Scan for the cell matching the given text and deliver its (X, Y) coordinate at center. 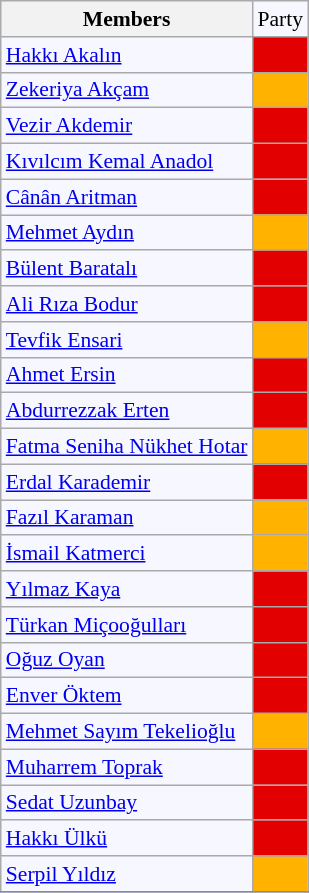
Members (127, 19)
Ali Rıza Bodur (127, 304)
Sedat Uzunbay (127, 803)
Tevfik Ensari (127, 340)
Abdurrezzak Erten (127, 411)
Cânân Aritman (127, 197)
Türkan Miçooğulları (127, 625)
Hakkı Ülkü (127, 839)
Zekeriya Akçam (127, 90)
Oğuz Oyan (127, 660)
Hakkı Akalın (127, 55)
Vezir Akdemir (127, 126)
Bülent Baratalı (127, 269)
Serpil Yıldız (127, 874)
Yılmaz Kaya (127, 589)
Mehmet Aydın (127, 233)
Fatma Seniha Nükhet Hotar (127, 447)
Enver Öktem (127, 696)
Party (280, 19)
Fazıl Karaman (127, 518)
Ahmet Ersin (127, 375)
Muharrem Toprak (127, 767)
Kıvılcım Kemal Anadol (127, 162)
İsmail Katmerci (127, 554)
Erdal Karademir (127, 482)
Mehmet Sayım Tekelioğlu (127, 732)
